Identify which cell holds the provided text, then report its [x, y] central coordinate. 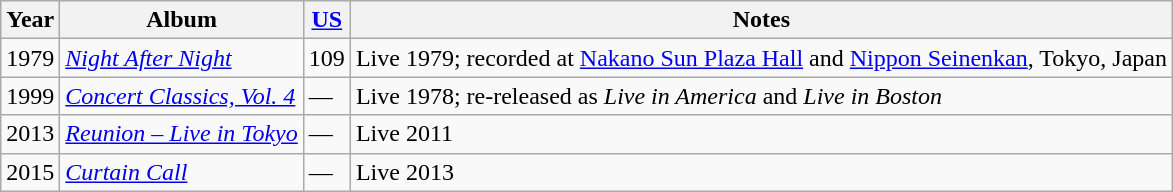
Live 2011 [761, 134]
109 [326, 58]
Reunion – Live in Tokyo [182, 134]
Notes [761, 20]
1979 [30, 58]
Live 2013 [761, 172]
Night After Night [182, 58]
Live 1978; re-released as Live in America and Live in Boston [761, 96]
US [326, 20]
2015 [30, 172]
Live 1979; recorded at Nakano Sun Plaza Hall and Nippon Seinenkan, Tokyo, Japan [761, 58]
2013 [30, 134]
Curtain Call [182, 172]
Concert Classics, Vol. 4 [182, 96]
Album [182, 20]
1999 [30, 96]
Year [30, 20]
